Detect which cell encompasses the target text, then output its [X, Y] center coordinate. 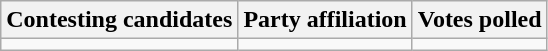
Contesting candidates [120, 20]
Votes polled [480, 20]
Party affiliation [325, 20]
